Identify which cell holds the provided text, then report its (x, y) central coordinate. 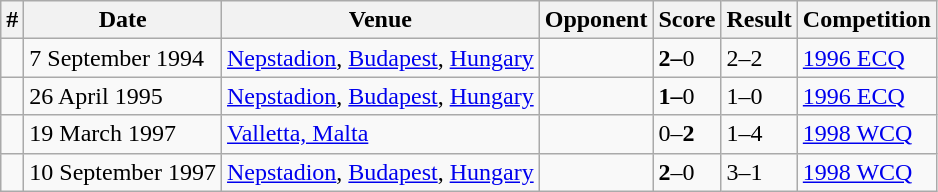
Venue (381, 20)
Date (123, 20)
2–2 (759, 58)
1–4 (759, 134)
3–1 (759, 172)
Result (759, 20)
Competition (866, 20)
0–2 (687, 134)
Valletta, Malta (381, 134)
Score (687, 20)
26 April 1995 (123, 96)
19 March 1997 (123, 134)
10 September 1997 (123, 172)
# (12, 20)
Opponent (596, 20)
7 September 1994 (123, 58)
